Search for the cell housing the specified text and yield its [x, y] center coordinate. 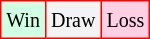
Win [24, 20]
Loss [126, 20]
Draw [72, 20]
